Search for the cell housing the specified text and yield its (X, Y) center coordinate. 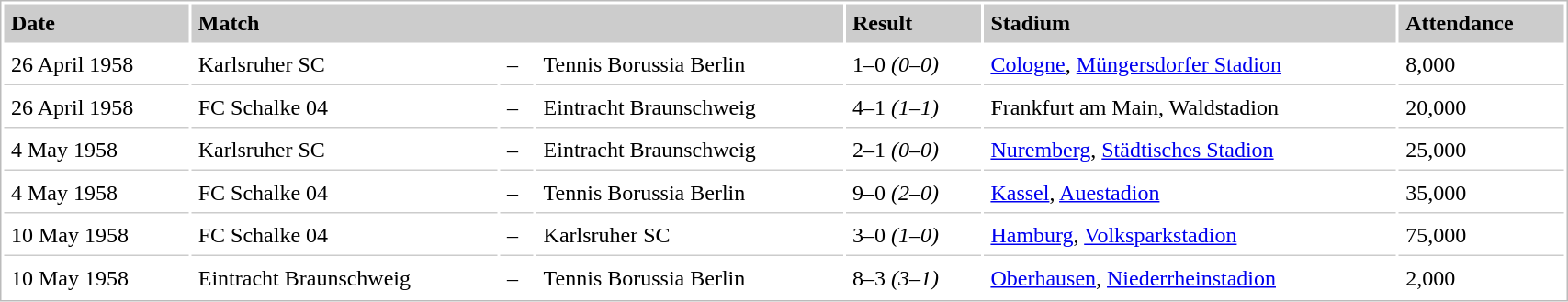
Result (913, 23)
25,000 (1481, 151)
20,000 (1481, 108)
Kassel, Auestadion (1190, 194)
Cologne, Müngersdorfer Stadion (1190, 66)
1–0 (0–0) (913, 66)
2,000 (1481, 278)
Oberhausen, Niederrheinstadion (1190, 278)
2–1 (0–0) (913, 151)
3–0 (1–0) (913, 237)
Stadium (1190, 23)
8,000 (1481, 66)
Hamburg, Volksparkstadion (1190, 237)
Nuremberg, Städtisches Stadion (1190, 151)
Date (96, 23)
35,000 (1481, 194)
Match (516, 23)
Attendance (1481, 23)
4–1 (1–1) (913, 108)
75,000 (1481, 237)
8–3 (3–1) (913, 278)
9–0 (2–0) (913, 194)
Frankfurt am Main, Waldstadion (1190, 108)
